Return [X, Y] of the center of cell containing provided text 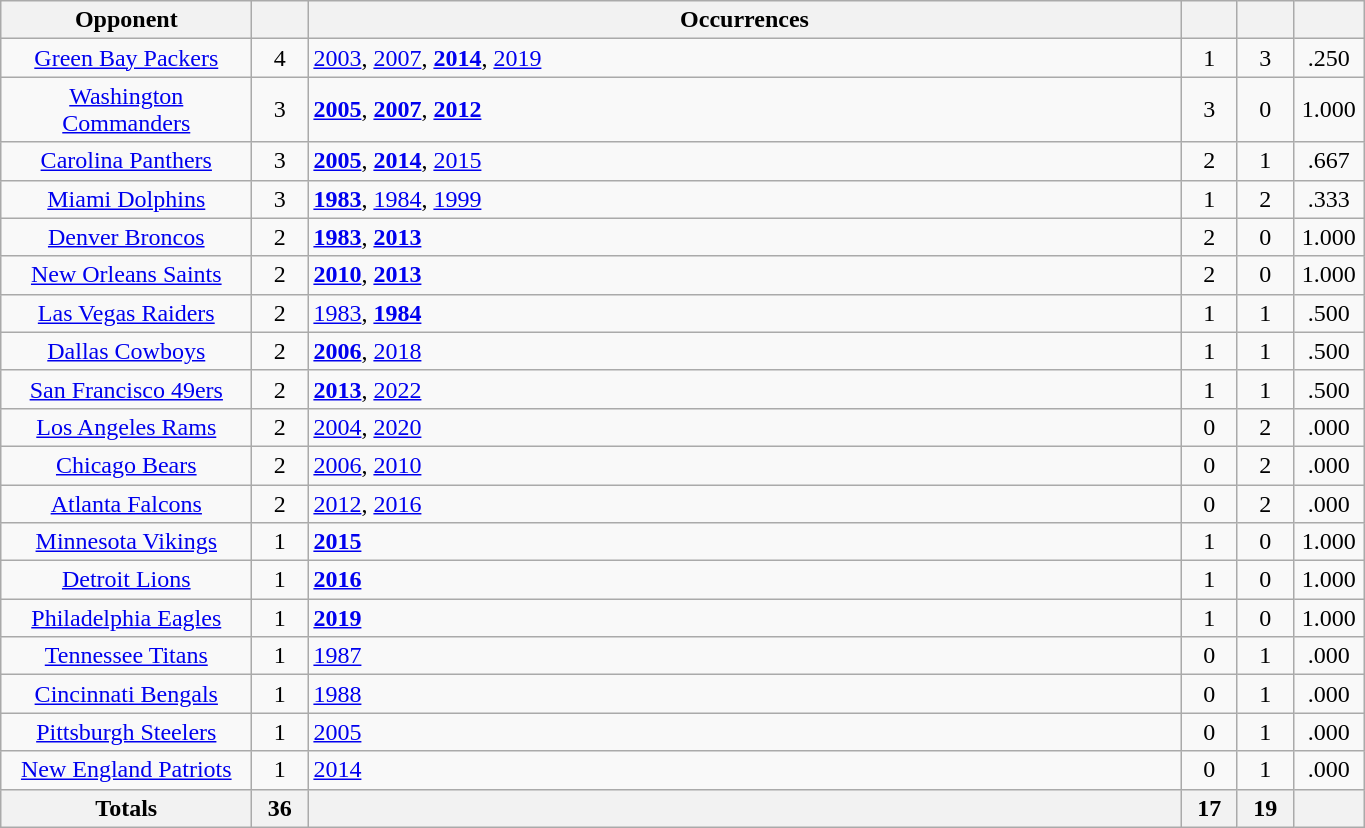
Pittsburgh Steelers [126, 732]
1983, 1984, 1999 [744, 199]
Green Bay Packers [126, 58]
Philadelphia Eagles [126, 618]
1987 [744, 656]
2006, 2010 [744, 465]
2004, 2020 [744, 427]
San Francisco 49ers [126, 389]
Minnesota Vikings [126, 542]
2016 [744, 580]
2005, 2014, 2015 [744, 161]
2014 [744, 770]
Denver Broncos [126, 237]
17 [1209, 808]
Detroit Lions [126, 580]
2019 [744, 618]
1983, 2013 [744, 237]
.250 [1328, 58]
.667 [1328, 161]
19 [1265, 808]
Dallas Cowboys [126, 351]
Miami Dolphins [126, 199]
New England Patriots [126, 770]
2015 [744, 542]
.333 [1328, 199]
New Orleans Saints [126, 275]
4 [280, 58]
Chicago Bears [126, 465]
Atlanta Falcons [126, 503]
2006, 2018 [744, 351]
2005, 2007, 2012 [744, 110]
2013, 2022 [744, 389]
1983, 1984 [744, 313]
2012, 2016 [744, 503]
1988 [744, 694]
36 [280, 808]
Totals [126, 808]
Carolina Panthers [126, 161]
Los Angeles Rams [126, 427]
Tennessee Titans [126, 656]
2010, 2013 [744, 275]
Washington Commanders [126, 110]
2003, 2007, 2014, 2019 [744, 58]
Cincinnati Bengals [126, 694]
2005 [744, 732]
Las Vegas Raiders [126, 313]
Occurrences [744, 20]
Opponent [126, 20]
